Capture the cell that displays the provided text and extract its (X, Y) central coordinate. 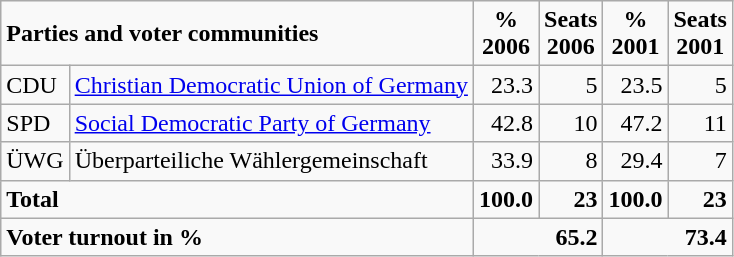
Total (238, 199)
10 (570, 123)
SPD (35, 123)
11 (700, 123)
73.4 (668, 237)
Voter turnout in % (238, 237)
%2006 (506, 34)
8 (570, 161)
7 (700, 161)
Überparteiliche Wählergemeinschaft (271, 161)
ÜWG (35, 161)
33.9 (506, 161)
23.5 (636, 85)
%2001 (636, 34)
23.3 (506, 85)
29.4 (636, 161)
Social Democratic Party of Germany (271, 123)
Seats2001 (700, 34)
CDU (35, 85)
42.8 (506, 123)
Seats2006 (570, 34)
47.2 (636, 123)
Parties and voter communities (238, 34)
Christian Democratic Union of Germany (271, 85)
65.2 (538, 237)
